Determine the [X, Y] coordinate at the center of the cell enclosing the given text.  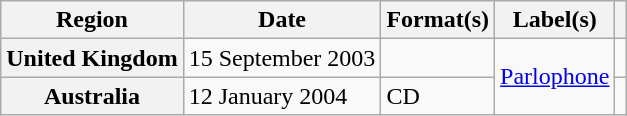
12 January 2004 [282, 96]
Region [92, 20]
Label(s) [555, 20]
15 September 2003 [282, 58]
CD [438, 96]
Parlophone [555, 77]
Format(s) [438, 20]
Australia [92, 96]
Date [282, 20]
United Kingdom [92, 58]
